For the text-containing cell, return its midpoint in [X, Y] coordinate format. 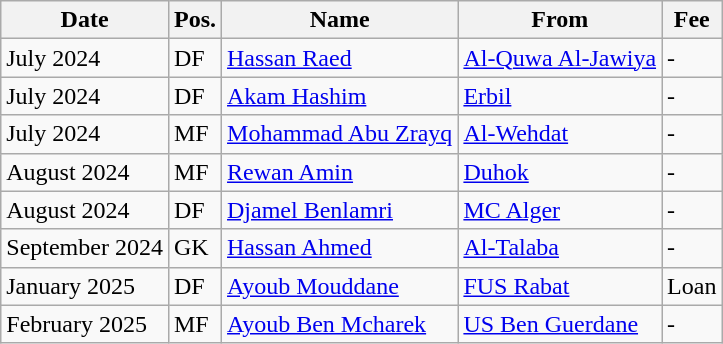
Loan [692, 286]
Fee [692, 20]
From [560, 20]
Rewan Amin [340, 172]
Hassan Raed [340, 58]
Ayoub Mouddane [340, 286]
Pos. [194, 20]
Mohammad Abu Zrayq [340, 134]
September 2024 [85, 248]
Name [340, 20]
January 2025 [85, 286]
US Ben Guerdane [560, 324]
Ayoub Ben Mcharek [340, 324]
Djamel Benlamri [340, 210]
GK [194, 248]
Date [85, 20]
FUS Rabat [560, 286]
Akam Hashim [340, 96]
February 2025 [85, 324]
Duhok [560, 172]
Al-Wehdat [560, 134]
Al-Quwa Al-Jawiya [560, 58]
MC Alger [560, 210]
Erbil [560, 96]
Al-Talaba [560, 248]
Hassan Ahmed [340, 248]
